Capture the cell that displays the provided text and extract its (x, y) central coordinate. 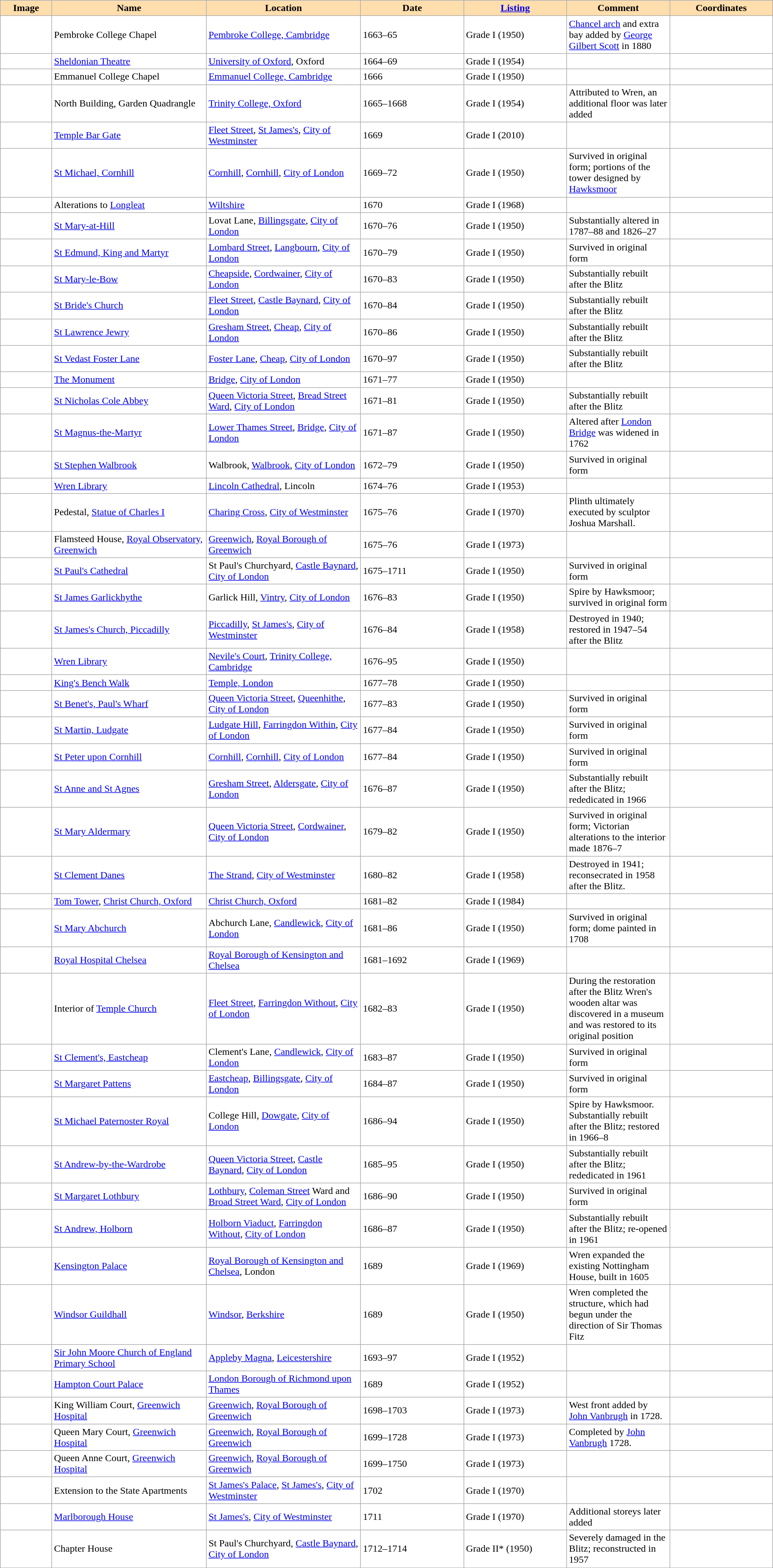
St Benet's, Paul's Wharf (129, 703)
Ludgate Hill, Farringdon Within, City of London (284, 730)
Trinity College, Oxford (284, 103)
Survived in original form; Victorian alterations to the interior made 1876–7 (618, 832)
Windsor Guildhall (129, 1314)
St Clement's, Eastcheap (129, 1057)
1663–65 (413, 35)
Comment (618, 8)
St Clement Danes (129, 875)
St Bride's Church (129, 305)
1670–86 (413, 332)
Emmanuel College Chapel (129, 77)
Attributed to Wren, an additional floor was later added (618, 103)
Flamsteed House, Royal Observatory, Greenwich (129, 544)
1676–83 (413, 597)
Queen Anne Court, Greenwich Hospital (129, 1464)
University of Oxford, Oxford (284, 61)
St Mary Abchurch (129, 928)
Cheapside, Cordwainer, City of London (284, 279)
Lothbury, Coleman Street Ward and Broad Street Ward, City of London (284, 1196)
Lincoln Cathedral, Lincoln (284, 486)
Lower Thames Street, Bridge, City of London (284, 433)
Royal Borough of Kensington and Chelsea (284, 960)
1699–1728 (413, 1437)
1680–82 (413, 875)
Kensington Palace (129, 1266)
Pembroke College, Cambridge (284, 35)
Lovat Lane, Billingsgate, City of London (284, 226)
St Andrew, Holborn (129, 1228)
Gresham Street, Cheap, City of London (284, 332)
St Martin, Ludgate (129, 730)
West front added by John Vanbrugh in 1728. (618, 1411)
St Stephen Walbrook (129, 465)
Completed by John Vanbrugh 1728. (618, 1437)
1676–95 (413, 662)
Date (413, 8)
St Michael Paternoster Royal (129, 1121)
Substantially rebuilt after the Blitz; rededicated in 1966 (618, 789)
St James's Palace, St James's, City of Westminster (284, 1490)
1681–82 (413, 901)
1672–79 (413, 465)
Destroyed in 1940; restored in 1947–54 after the Blitz (618, 629)
St Mary-le-Bow (129, 279)
College Hill, Dowgate, City of London (284, 1121)
1677–78 (413, 682)
1675–1711 (413, 571)
Alterations to Longleat (129, 205)
1684–87 (413, 1083)
St James's, City of Westminster (284, 1517)
1712–1714 (413, 1549)
Garlick Hill, Vintry, City of London (284, 597)
Severely damaged in the Blitz; reconstructed in 1957 (618, 1549)
St Nicholas Cole Abbey (129, 401)
1686–94 (413, 1121)
1670–79 (413, 252)
1671–87 (413, 433)
Abchurch Lane, Candlewick, City of London (284, 928)
Substantially rebuilt after the Blitz; re-opened in 1961 (618, 1228)
Interior of Temple Church (129, 1008)
Wren expanded the existing Nottingham House, built in 1605 (618, 1266)
Walbrook, Walbrook, City of London (284, 465)
1685–95 (413, 1164)
Nevile's Court, Trinity College, Cambridge (284, 662)
Wiltshire (284, 205)
Royal Hospital Chelsea (129, 960)
1669–72 (413, 173)
St James's Church, Piccadilly (129, 629)
St Paul's Cathedral (129, 571)
1670–97 (413, 359)
1681–1692 (413, 960)
Grade I (1953) (515, 486)
1676–87 (413, 789)
Windsor, Berkshire (284, 1314)
Fleet Street, St James's, City of Westminster (284, 135)
Lombard Street, Langbourn, City of London (284, 252)
St Lawrence Jewry (129, 332)
Marlborough House (129, 1517)
1677–83 (413, 703)
1679–82 (413, 832)
1676–84 (413, 629)
Grade I (1968) (515, 205)
Charing Cross, City of Westminster (284, 512)
Destroyed in 1941; reconsecrated in 1958 after the Blitz. (618, 875)
Fleet Street, Castle Baynard, City of London (284, 305)
1670–83 (413, 279)
St Magnus-the-Martyr (129, 433)
Eastcheap, Billingsgate, City of London (284, 1083)
Substantially rebuilt after the Blitz; rededicated in 1961 (618, 1164)
1686–87 (413, 1228)
Temple Bar Gate (129, 135)
Queen Mary Court, Greenwich Hospital (129, 1437)
Queen Victoria Street, Cordwainer, City of London (284, 832)
Survived in original form; dome painted in 1708 (618, 928)
Pedestal, Statue of Charles I (129, 512)
Holborn Viaduct, Farringdon Without, City of London (284, 1228)
St Peter upon Cornhill (129, 756)
Fleet Street, Farringdon Without, City of London (284, 1008)
Gresham Street, Aldersgate, City of London (284, 789)
St Anne and St Agnes (129, 789)
Piccadilly, St James's, City of Westminster (284, 629)
Spire by Hawksmoor; survived in original form (618, 597)
Hampton Court Palace (129, 1384)
1670–76 (413, 226)
Chapter House (129, 1549)
Tom Tower, Christ Church, Oxford (129, 901)
Grade I (1984) (515, 901)
1702 (413, 1490)
St Mary Aldermary (129, 832)
Appleby Magna, Leicestershire (284, 1358)
Substantially altered in 1787–88 and 1826–27 (618, 226)
Sir John Moore Church of England Primary School (129, 1358)
King William Court, Greenwich Hospital (129, 1411)
Grade II* (1950) (515, 1549)
Bridge, City of London (284, 380)
St Andrew-by-the-Wardrobe (129, 1164)
Plinth ultimately executed by sculptor Joshua Marshall. (618, 512)
Image (26, 8)
Pembroke College Chapel (129, 35)
St Edmund, King and Martyr (129, 252)
St Margaret Pattens (129, 1083)
1693–97 (413, 1358)
1682–83 (413, 1008)
1664–69 (413, 61)
London Borough of Richmond upon Thames (284, 1384)
Survived in original form; portions of the tower designed by Hawksmoor (618, 173)
Extension to the State Apartments (129, 1490)
1669 (413, 135)
Clement's Lane, Candlewick, City of London (284, 1057)
St James Garlickhythe (129, 597)
1671–77 (413, 380)
St Vedast Foster Lane (129, 359)
Foster Lane, Cheap, City of London (284, 359)
1665–1668 (413, 103)
Royal Borough of Kensington and Chelsea, London (284, 1266)
King's Bench Walk (129, 682)
Christ Church, Oxford (284, 901)
1681–86 (413, 928)
1711 (413, 1517)
St Michael, Cornhill (129, 173)
1670–84 (413, 305)
Sheldonian Theatre (129, 61)
The Monument (129, 380)
Altered after London Bridge was widened in 1762 (618, 433)
Spire by Hawksmoor.Substantially rebuilt after the Blitz; restored in 1966–8 (618, 1121)
Queen Victoria Street, Castle Baynard, City of London (284, 1164)
Wren completed the structure, which had begun under the direction of Sir Thomas Fitz (618, 1314)
1670 (413, 205)
North Building, Garden Quadrangle (129, 103)
Additional storeys later added (618, 1517)
1683–87 (413, 1057)
1699–1750 (413, 1464)
1686–90 (413, 1196)
Location (284, 8)
Chancel arch and extra bay added by George Gilbert Scott in 1880 (618, 35)
1674–76 (413, 486)
Emmanuel College, Cambridge (284, 77)
During the restoration after the Blitz Wren's wooden altar was discovered in a museum and was restored to its original position (618, 1008)
St Mary-at-Hill (129, 226)
The Strand, City of Westminster (284, 875)
1698–1703 (413, 1411)
Coordinates (722, 8)
Queen Victoria Street, Queenhithe, City of London (284, 703)
St Margaret Lothbury (129, 1196)
Temple, London (284, 682)
Queen Victoria Street, Bread Street Ward, City of London (284, 401)
Name (129, 8)
Listing (515, 8)
Grade I (2010) (515, 135)
1671–81 (413, 401)
1666 (413, 77)
